From the cell containing the given text, extract its center point as [X, Y] coordinate. 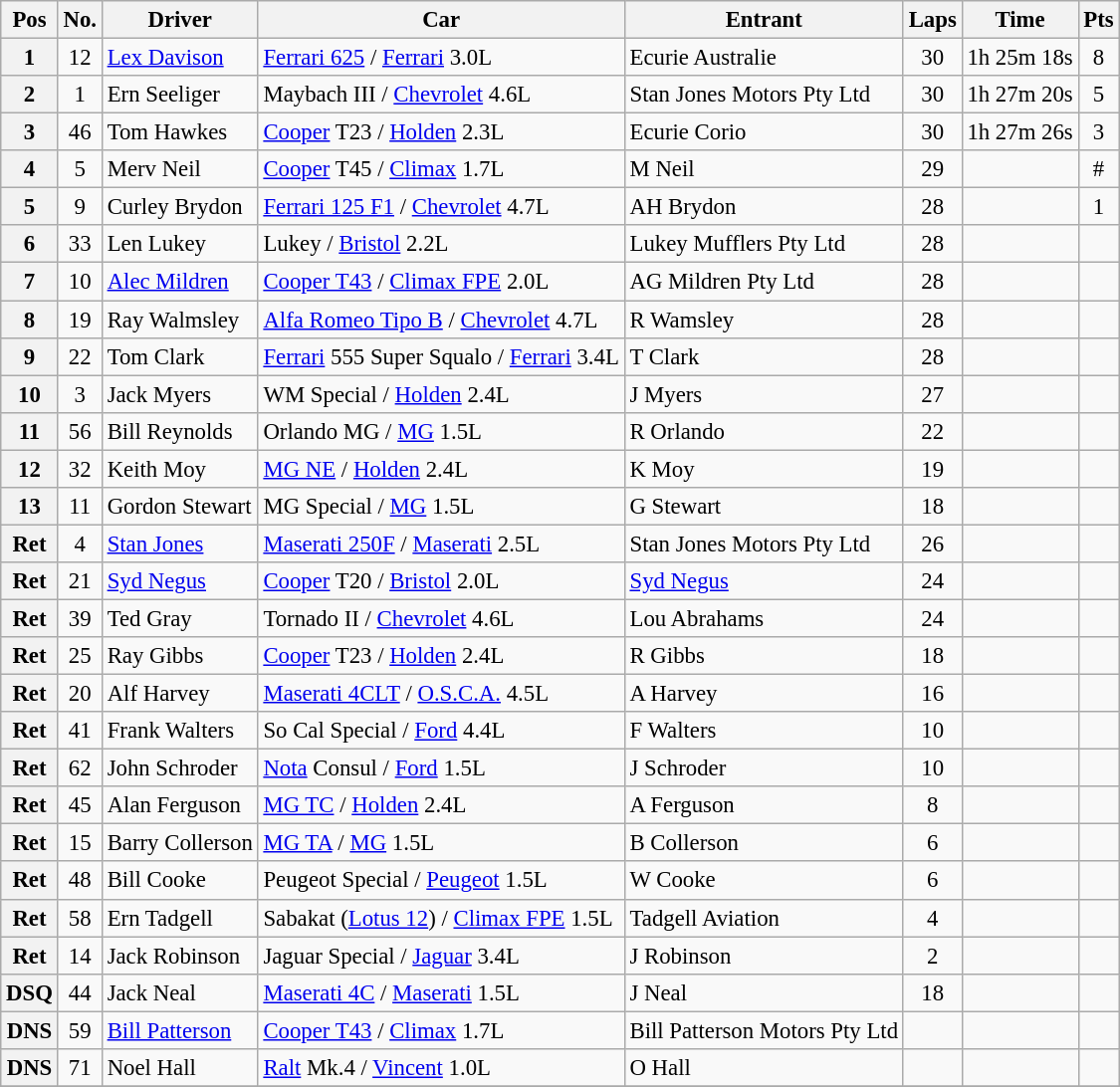
Bill Patterson [179, 1030]
Ferrari 555 Super Squalo / Ferrari 3.4L [441, 356]
14 [80, 956]
John Schroder [179, 768]
Cooper T20 / Bristol 2.0L [441, 581]
25 [80, 656]
A Ferguson [764, 805]
R Gibbs [764, 656]
T Clark [764, 356]
Bill Reynolds [179, 431]
Tadgell Aviation [764, 918]
B Collerson [764, 843]
Time [1019, 20]
Ern Tadgell [179, 918]
16 [932, 694]
15 [80, 843]
Jack Myers [179, 394]
Keith Moy [179, 469]
39 [80, 618]
Alfa Romeo Tipo B / Chevrolet 4.7L [441, 320]
Lukey Mufflers Pty Ltd [764, 244]
Maybach III / Chevrolet 4.6L [441, 95]
27 [932, 394]
Laps [932, 20]
62 [80, 768]
7 [30, 282]
Maserati 250F / Maserati 2.5L [441, 543]
Bill Patterson Motors Pty Ltd [764, 1030]
46 [80, 132]
F Walters [764, 731]
Ted Gray [179, 618]
Merv Neil [179, 169]
Peugeot Special / Peugeot 1.5L [441, 881]
No. [80, 20]
Jack Neal [179, 992]
Nota Consul / Ford 1.5L [441, 768]
Ferrari 625 / Ferrari 3.0L [441, 58]
Ecurie Corio [764, 132]
Lex Davison [179, 58]
Ralt Mk.4 / Vincent 1.0L [441, 1068]
M Neil [764, 169]
Entrant [764, 20]
Cooper T45 / Climax 1.7L [441, 169]
71 [80, 1068]
20 [80, 694]
Tom Hawkes [179, 132]
J Schroder [764, 768]
R Wamsley [764, 320]
56 [80, 431]
Cooper T23 / Holden 2.3L [441, 132]
J Neal [764, 992]
33 [80, 244]
Alan Ferguson [179, 805]
32 [80, 469]
J Robinson [764, 956]
Tom Clark [179, 356]
DSQ [30, 992]
Orlando MG / MG 1.5L [441, 431]
AG Mildren Pty Ltd [764, 282]
WM Special / Holden 2.4L [441, 394]
R Orlando [764, 431]
Ray Walmsley [179, 320]
# [1099, 169]
1h 25m 18s [1019, 58]
29 [932, 169]
A Harvey [764, 694]
45 [80, 805]
58 [80, 918]
44 [80, 992]
48 [80, 881]
Stan Jones [179, 543]
Cooper T43 / Climax 1.7L [441, 1030]
Bill Cooke [179, 881]
59 [80, 1030]
So Cal Special / Ford 4.4L [441, 731]
41 [80, 731]
26 [932, 543]
Ray Gibbs [179, 656]
1h 27m 20s [1019, 95]
MG TC / Holden 2.4L [441, 805]
Car [441, 20]
MG NE / Holden 2.4L [441, 469]
Pts [1099, 20]
21 [80, 581]
Lou Abrahams [764, 618]
Ecurie Australie [764, 58]
Cooper T23 / Holden 2.4L [441, 656]
Driver [179, 20]
Jack Robinson [179, 956]
J Myers [764, 394]
K Moy [764, 469]
Ern Seeliger [179, 95]
G Stewart [764, 507]
Jaguar Special / Jaguar 3.4L [441, 956]
O Hall [764, 1068]
Len Lukey [179, 244]
Sabakat (Lotus 12) / Climax FPE 1.5L [441, 918]
Alf Harvey [179, 694]
AH Brydon [764, 207]
Gordon Stewart [179, 507]
MG TA / MG 1.5L [441, 843]
Lukey / Bristol 2.2L [441, 244]
Maserati 4CLT / O.S.C.A. 4.5L [441, 694]
1h 27m 26s [1019, 132]
MG Special / MG 1.5L [441, 507]
Barry Collerson [179, 843]
W Cooke [764, 881]
Curley Brydon [179, 207]
Cooper T43 / Climax FPE 2.0L [441, 282]
Ferrari 125 F1 / Chevrolet 4.7L [441, 207]
Tornado II / Chevrolet 4.6L [441, 618]
13 [30, 507]
Noel Hall [179, 1068]
Maserati 4C / Maserati 1.5L [441, 992]
Alec Mildren [179, 282]
Frank Walters [179, 731]
Pos [30, 20]
